Detect which cell encompasses the target text, then output its (x, y) center coordinate. 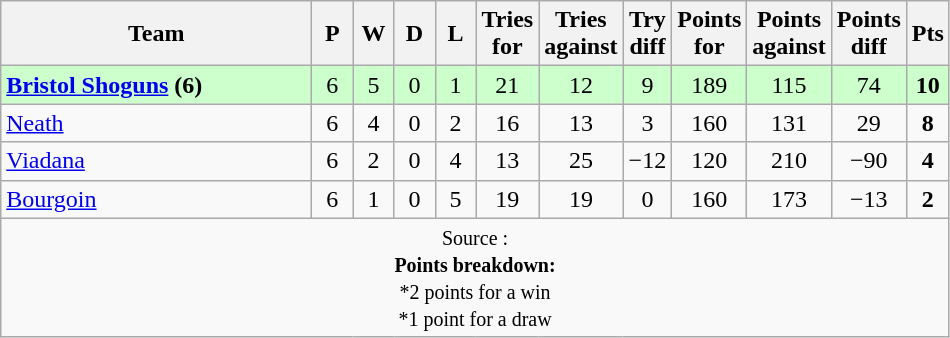
Points diff (868, 34)
74 (868, 85)
Pts (928, 34)
L (456, 34)
16 (508, 123)
Points against (789, 34)
131 (789, 123)
12 (581, 85)
Bourgoin (156, 199)
Tries against (581, 34)
Source : Points breakdown:*2 points for a win*1 point for a draw (476, 278)
189 (710, 85)
Neath (156, 123)
10 (928, 85)
21 (508, 85)
D (414, 34)
−13 (868, 199)
115 (789, 85)
Try diff (648, 34)
Points for (710, 34)
210 (789, 161)
Bristol Shoguns (6) (156, 85)
8 (928, 123)
29 (868, 123)
120 (710, 161)
Team (156, 34)
173 (789, 199)
W (374, 34)
9 (648, 85)
Tries for (508, 34)
−90 (868, 161)
25 (581, 161)
−12 (648, 161)
P (332, 34)
Viadana (156, 161)
3 (648, 123)
